Return [X, Y] of the center of cell containing provided text 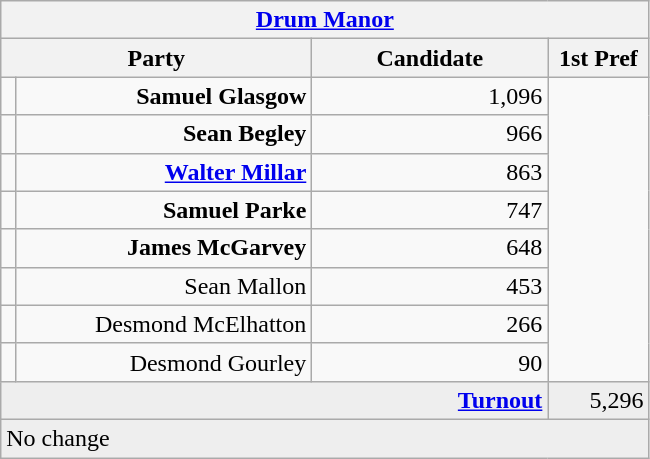
Walter Millar [163, 172]
5,296 [598, 400]
Samuel Parke [163, 210]
Samuel Glasgow [163, 96]
90 [430, 362]
James McGarvey [163, 248]
No change [325, 438]
266 [430, 324]
Desmond McElhatton [163, 324]
1,096 [430, 96]
Desmond Gourley [163, 362]
453 [430, 286]
Sean Begley [163, 134]
Turnout [274, 400]
863 [430, 172]
648 [430, 248]
966 [430, 134]
Sean Mallon [163, 286]
Candidate [430, 58]
Party [156, 58]
Drum Manor [325, 20]
747 [430, 210]
1st Pref [598, 58]
